Pinpoint the cell where the given text exists, returning its [X, Y] midpoint coordinate. 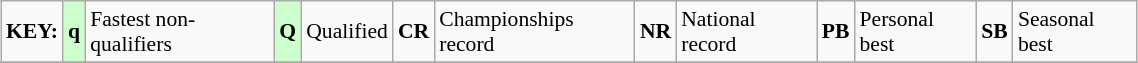
q [74, 32]
CR [414, 32]
KEY: [32, 32]
Fastest non-qualifiers [180, 32]
SB [994, 32]
Seasonal best [1075, 32]
Q [288, 32]
Championships record [534, 32]
National record [746, 32]
Qualified [347, 32]
Personal best [916, 32]
PB [836, 32]
NR [656, 32]
